Output the (x, y) coordinate of the center of the cell containing the given text.  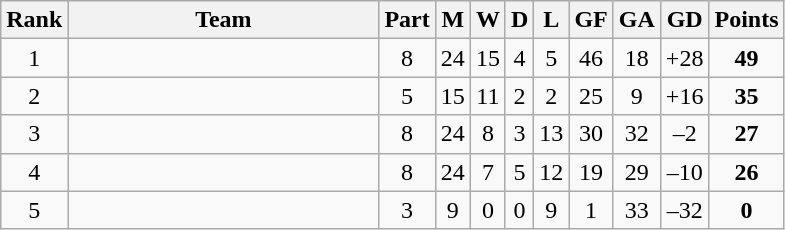
32 (636, 134)
49 (746, 58)
26 (746, 172)
27 (746, 134)
30 (591, 134)
L (552, 20)
M (452, 20)
12 (552, 172)
29 (636, 172)
Team (224, 20)
–10 (684, 172)
25 (591, 96)
Rank (34, 20)
35 (746, 96)
Points (746, 20)
33 (636, 210)
18 (636, 58)
7 (488, 172)
–2 (684, 134)
GD (684, 20)
W (488, 20)
19 (591, 172)
–32 (684, 210)
46 (591, 58)
D (519, 20)
13 (552, 134)
GF (591, 20)
Part (407, 20)
GA (636, 20)
+16 (684, 96)
+28 (684, 58)
11 (488, 96)
